Locate the cell with the specified text and output its (X, Y) center coordinate. 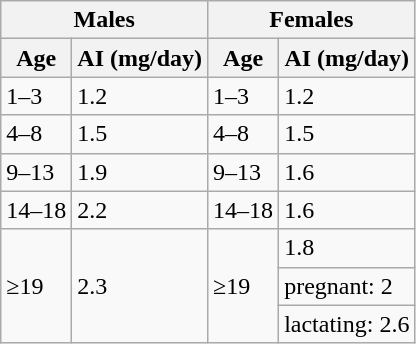
1.9 (140, 172)
Males (104, 20)
lactating: 2.6 (347, 324)
2.3 (140, 286)
2.2 (140, 210)
1.8 (347, 248)
Females (312, 20)
pregnant: 2 (347, 286)
